Provide the [x, y] coordinate of the cell's center where the given text is located.  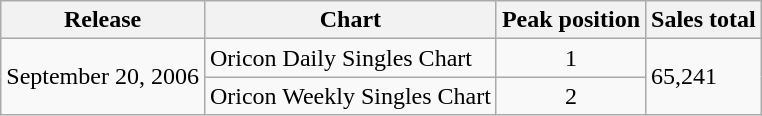
2 [570, 96]
Release [103, 20]
Peak position [570, 20]
September 20, 2006 [103, 77]
65,241 [704, 77]
Chart [350, 20]
Sales total [704, 20]
Oricon Weekly Singles Chart [350, 96]
1 [570, 58]
Oricon Daily Singles Chart [350, 58]
